From the cell containing the given text, extract its center point as (X, Y) coordinate. 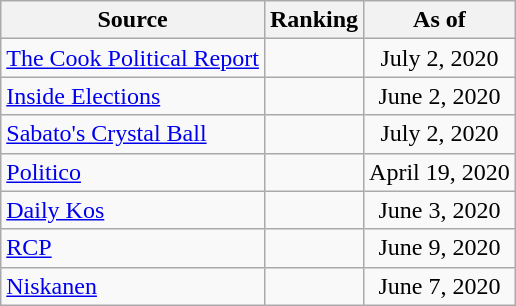
Source (133, 20)
Daily Kos (133, 210)
June 9, 2020 (440, 248)
June 3, 2020 (440, 210)
Politico (133, 172)
April 19, 2020 (440, 172)
June 7, 2020 (440, 286)
Niskanen (133, 286)
June 2, 2020 (440, 96)
As of (440, 20)
Inside Elections (133, 96)
Ranking (314, 20)
Sabato's Crystal Ball (133, 134)
The Cook Political Report (133, 58)
RCP (133, 248)
